Return the [X, Y] coordinate for the center point of the cell that contains the specified text.  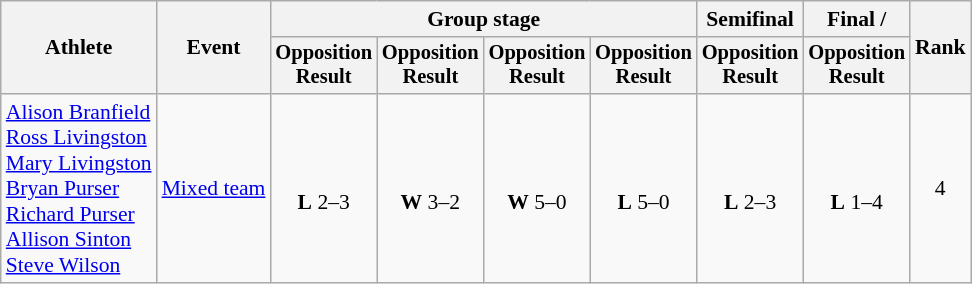
W 3–2 [430, 188]
Final / [856, 19]
Alison BranfieldRoss LivingstonMary LivingstonBryan PurserRichard PurserAllison SintonSteve Wilson [79, 188]
Rank [940, 48]
L 1–4 [856, 188]
W 5–0 [538, 188]
Athlete [79, 48]
L 5–0 [644, 188]
Mixed team [214, 188]
Group stage [483, 19]
4 [940, 188]
Event [214, 48]
Semifinal [750, 19]
